Scan for the cell matching the given text and deliver its (X, Y) coordinate at center. 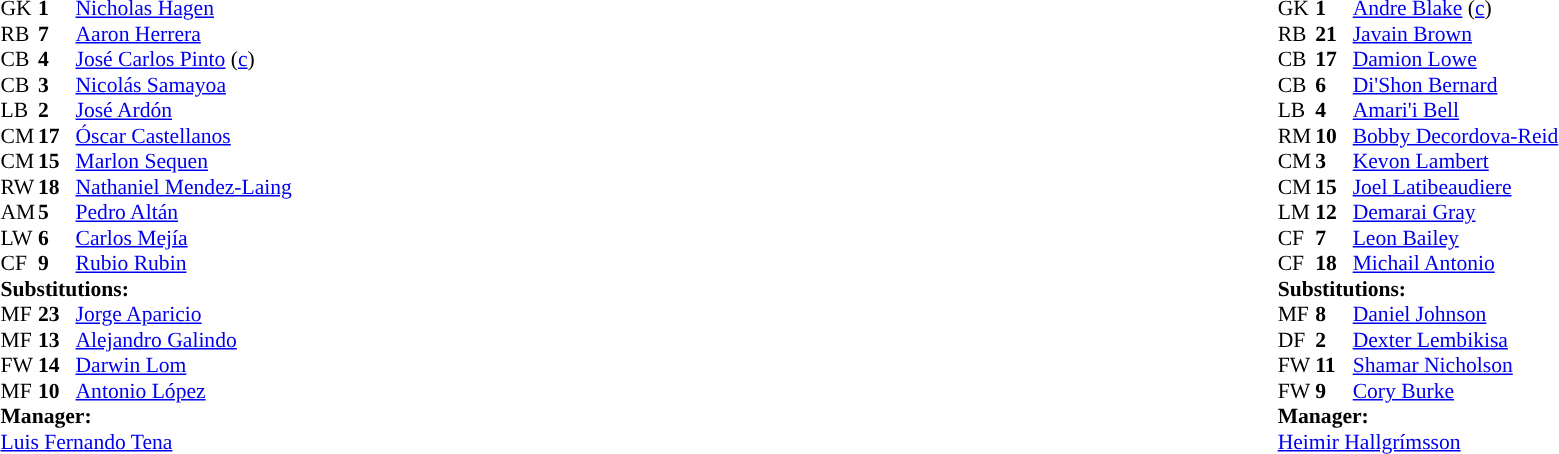
Rubio Rubin (184, 263)
Leon Bailey (1456, 238)
Antonio López (184, 391)
RM (1297, 136)
Aaron Herrera (184, 34)
Darwin Lom (184, 365)
José Carlos Pinto (c) (184, 59)
5 (57, 213)
AM (19, 213)
Di'Shon Bernard (1456, 85)
Joel Latibeaudiere (1456, 187)
LW (19, 238)
12 (1334, 213)
Marlon Sequen (184, 161)
11 (1334, 365)
RW (19, 187)
Michail Antonio (1456, 263)
Damion Lowe (1456, 59)
Javain Brown (1456, 34)
Dexter Lembikisa (1456, 340)
LM (1297, 213)
Óscar Castellanos (184, 136)
Bobby Decordova-Reid (1456, 136)
Nicolás Samayoa (184, 85)
Jorge Aparicio (184, 315)
23 (57, 315)
DF (1297, 340)
14 (57, 365)
Pedro Altán (184, 213)
Alejandro Galindo (184, 340)
Carlos Mejía (184, 238)
Cory Burke (1456, 391)
José Ardón (184, 111)
8 (1334, 315)
21 (1334, 34)
Demarai Gray (1456, 213)
Daniel Johnson (1456, 315)
Shamar Nicholson (1456, 365)
Kevon Lambert (1456, 161)
Nathaniel Mendez-Laing (184, 187)
13 (57, 340)
Amari'i Bell (1456, 111)
